Locate the cell with the specified text and output its [x, y] center coordinate. 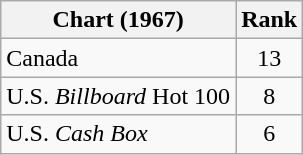
U.S. Billboard Hot 100 [118, 96]
Canada [118, 58]
6 [270, 134]
U.S. Cash Box [118, 134]
8 [270, 96]
Chart (1967) [118, 20]
13 [270, 58]
Rank [270, 20]
